Return (x, y) of the center of cell containing provided text 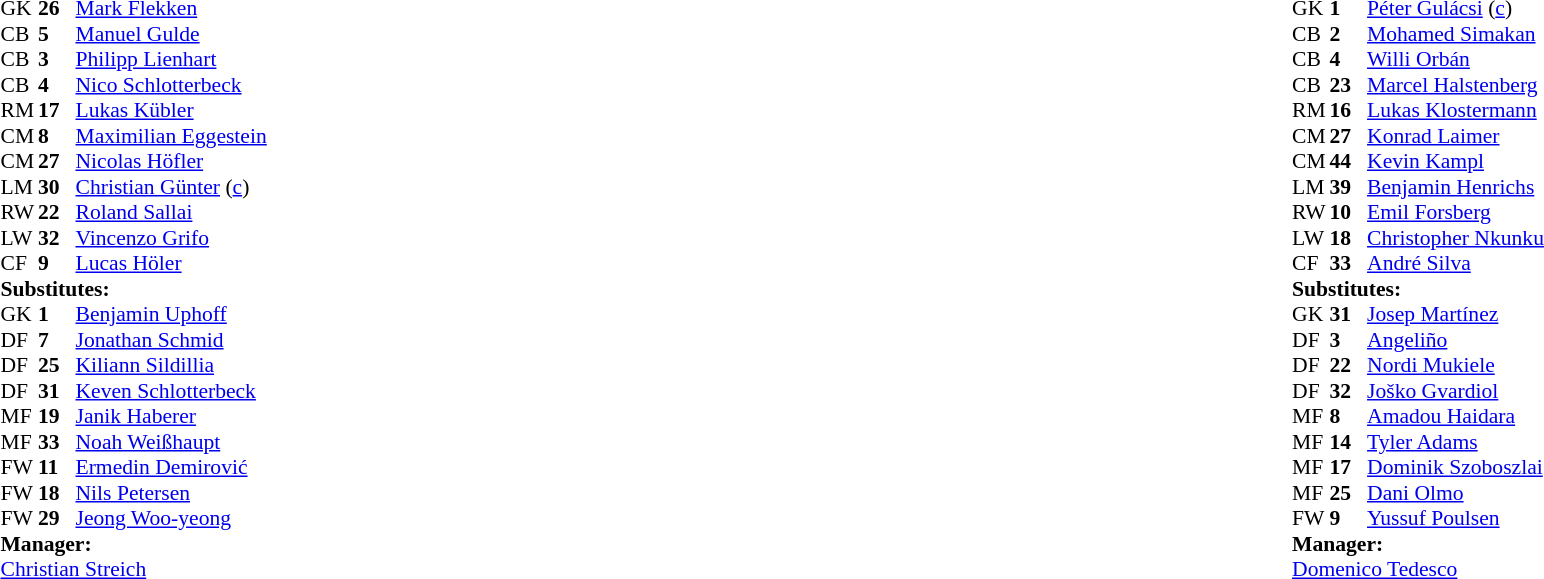
Josep Martínez (1456, 315)
1 (57, 315)
Maximilian Eggestein (172, 136)
7 (57, 340)
Christopher Nkunku (1456, 238)
19 (57, 417)
Konrad Laimer (1456, 136)
Kiliann Sildillia (172, 365)
10 (1349, 213)
Roland Sallai (172, 213)
Manuel Gulde (172, 34)
Jeong Woo-yeong (172, 519)
Amadou Haidara (1456, 417)
2 (1349, 34)
16 (1349, 111)
23 (1349, 85)
29 (57, 519)
11 (57, 467)
Vincenzo Grifo (172, 238)
Christian Günter (c) (172, 187)
Keven Schlotterbeck (172, 391)
Jonathan Schmid (172, 340)
Noah Weißhaupt (172, 442)
Philipp Lienhart (172, 59)
5 (57, 34)
14 (1349, 442)
Benjamin Uphoff (172, 315)
Tyler Adams (1456, 442)
Benjamin Henrichs (1456, 187)
Dani Olmo (1456, 493)
Kevin Kampl (1456, 161)
Marcel Halstenberg (1456, 85)
Nils Petersen (172, 493)
Lucas Höler (172, 263)
Nico Schlotterbeck (172, 85)
Lukas Kübler (172, 111)
Nordi Mukiele (1456, 365)
Janik Haberer (172, 417)
Lukas Klostermann (1456, 111)
Yussuf Poulsen (1456, 519)
Angeliño (1456, 340)
Willi Orbán (1456, 59)
Dominik Szoboszlai (1456, 467)
André Silva (1456, 263)
39 (1349, 187)
44 (1349, 161)
Emil Forsberg (1456, 213)
Mohamed Simakan (1456, 34)
30 (57, 187)
Ermedin Demirović (172, 467)
Joško Gvardiol (1456, 391)
Nicolas Höfler (172, 161)
